Identify which cell holds the provided text, then report its (x, y) central coordinate. 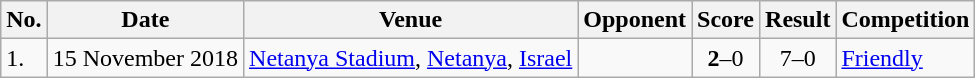
Score (726, 20)
Friendly (906, 58)
15 November 2018 (145, 58)
No. (24, 20)
2–0 (726, 58)
Date (145, 20)
Result (798, 20)
Opponent (635, 20)
7–0 (798, 58)
Competition (906, 20)
Venue (411, 20)
Netanya Stadium, Netanya, Israel (411, 58)
1. (24, 58)
